From the cell containing the given text, extract its center point as (X, Y) coordinate. 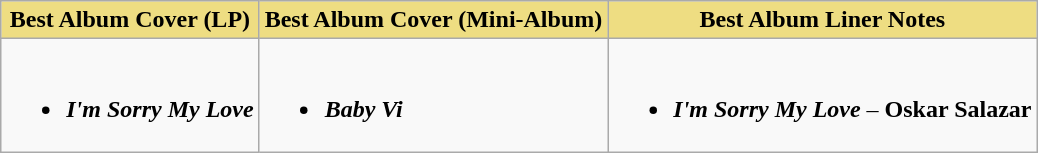
Baby Vi (434, 96)
Best Album Cover (LP) (130, 20)
Best Album Liner Notes (822, 20)
Best Album Cover (Mini-Album) (434, 20)
I'm Sorry My Love – Oskar Salazar (822, 96)
I'm Sorry My Love (130, 96)
